Pinpoint the cell where the given text exists, returning its (X, Y) midpoint coordinate. 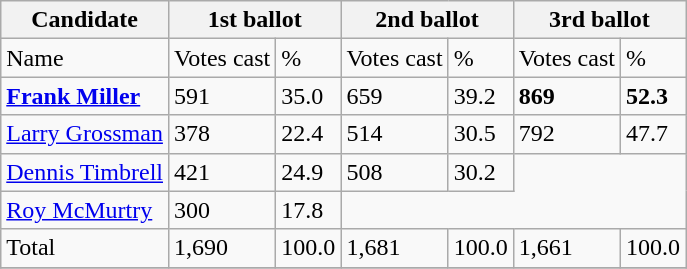
Larry Grossman (85, 134)
47.7 (652, 134)
17.8 (308, 210)
1,690 (222, 248)
Candidate (85, 20)
869 (566, 96)
378 (222, 134)
792 (566, 134)
591 (222, 96)
1,661 (566, 248)
35.0 (308, 96)
1,681 (394, 248)
39.2 (480, 96)
22.4 (308, 134)
2nd ballot (427, 20)
Total (85, 248)
1st ballot (255, 20)
30.5 (480, 134)
52.3 (652, 96)
3rd ballot (599, 20)
Dennis Timbrell (85, 172)
508 (394, 172)
659 (394, 96)
Frank Miller (85, 96)
24.9 (308, 172)
Name (85, 58)
514 (394, 134)
421 (222, 172)
Roy McMurtry (85, 210)
30.2 (480, 172)
300 (222, 210)
